Locate the cell with the specified text and output its [x, y] center coordinate. 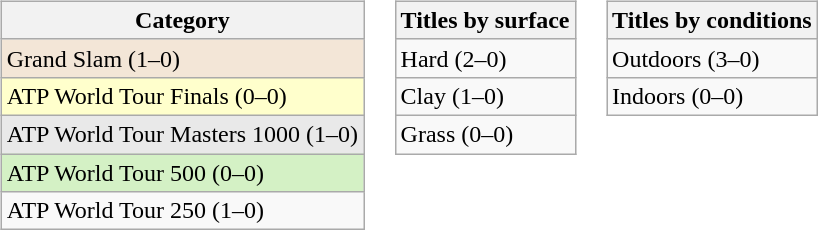
ATP World Tour 250 (1–0) [182, 211]
Grass (0–0) [485, 134]
ATP World Tour Masters 1000 (1–0) [182, 134]
Hard (2–0) [485, 58]
ATP World Tour Finals (0–0) [182, 96]
Grand Slam (1–0) [182, 58]
Category [182, 20]
ATP World Tour 500 (0–0) [182, 173]
Indoors (0–0) [712, 96]
Clay (1–0) [485, 96]
Titles by conditions [712, 20]
Titles by surface [485, 20]
Outdoors (3–0) [712, 58]
